Detect which cell encompasses the target text, then output its (X, Y) center coordinate. 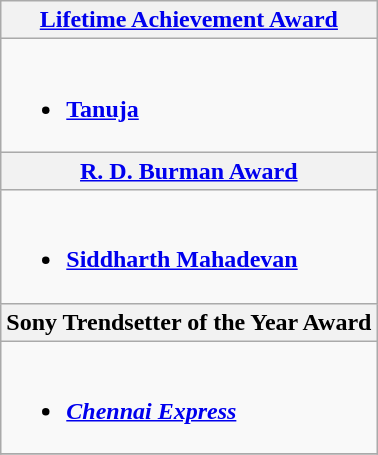
Sony Trendsetter of the Year Award (189, 322)
Tanuja (189, 96)
Siddharth Mahadevan (189, 246)
R. D. Burman Award (189, 171)
Lifetime Achievement Award (189, 20)
Chennai Express (189, 398)
